Find where the given text appears and provide that cell's center as (x, y) coordinate. 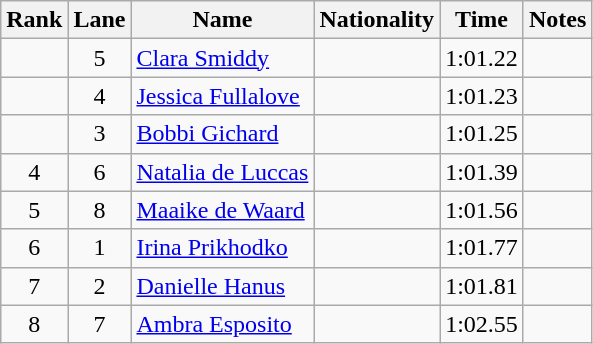
Time (482, 20)
1:02.55 (482, 324)
Ambra Esposito (222, 324)
1:01.22 (482, 58)
Maaike de Waard (222, 210)
Irina Prikhodko (222, 248)
1:01.81 (482, 286)
1:01.56 (482, 210)
Notes (557, 20)
2 (100, 286)
Bobbi Gichard (222, 134)
Lane (100, 20)
Danielle Hanus (222, 286)
Rank (34, 20)
Clara Smiddy (222, 58)
1:01.23 (482, 96)
Nationality (377, 20)
Jessica Fullalove (222, 96)
1:01.77 (482, 248)
1:01.25 (482, 134)
Name (222, 20)
1 (100, 248)
1:01.39 (482, 172)
3 (100, 134)
Natalia de Luccas (222, 172)
